Extract the (x, y) coordinate from the center of the cell holding the provided text.  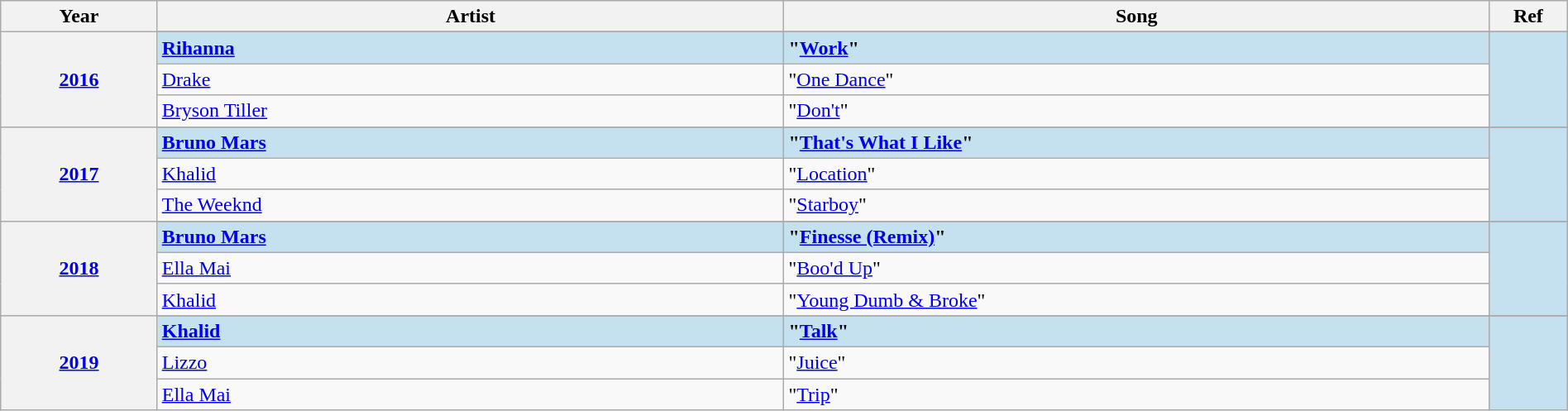
"Trip" (1136, 394)
"That's What I Like" (1136, 142)
Song (1136, 17)
Artist (471, 17)
"Finesse (Remix)" (1136, 237)
2018 (79, 268)
Bryson Tiller (471, 111)
Lizzo (471, 362)
2019 (79, 362)
Ref (1528, 17)
The Weeknd (471, 205)
"Juice" (1136, 362)
"Talk" (1136, 331)
"Don't" (1136, 111)
2016 (79, 79)
Drake (471, 79)
"Location" (1136, 174)
2017 (79, 174)
Rihanna (471, 48)
"Boo'd Up" (1136, 268)
"Starboy" (1136, 205)
Year (79, 17)
"One Dance" (1136, 79)
"Work" (1136, 48)
"Young Dumb & Broke" (1136, 299)
